Identify which cell holds the provided text, then report its (x, y) central coordinate. 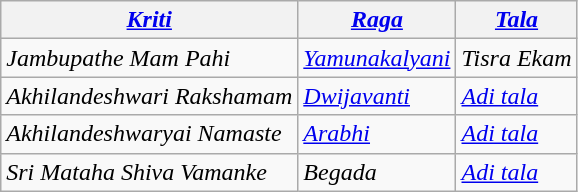
Akhilandeshwaryai Namaste (150, 134)
Kriti (150, 20)
Akhilandeshwari Rakshamam (150, 96)
Tala (516, 20)
Yamunakalyani (377, 58)
Dwijavanti (377, 96)
Sri Mataha Shiva Vamanke (150, 172)
Arabhi (377, 134)
Tisra Ekam (516, 58)
Jambupathe Mam Pahi (150, 58)
Raga (377, 20)
Begada (377, 172)
